For the text-containing cell, return its midpoint in [X, Y] coordinate format. 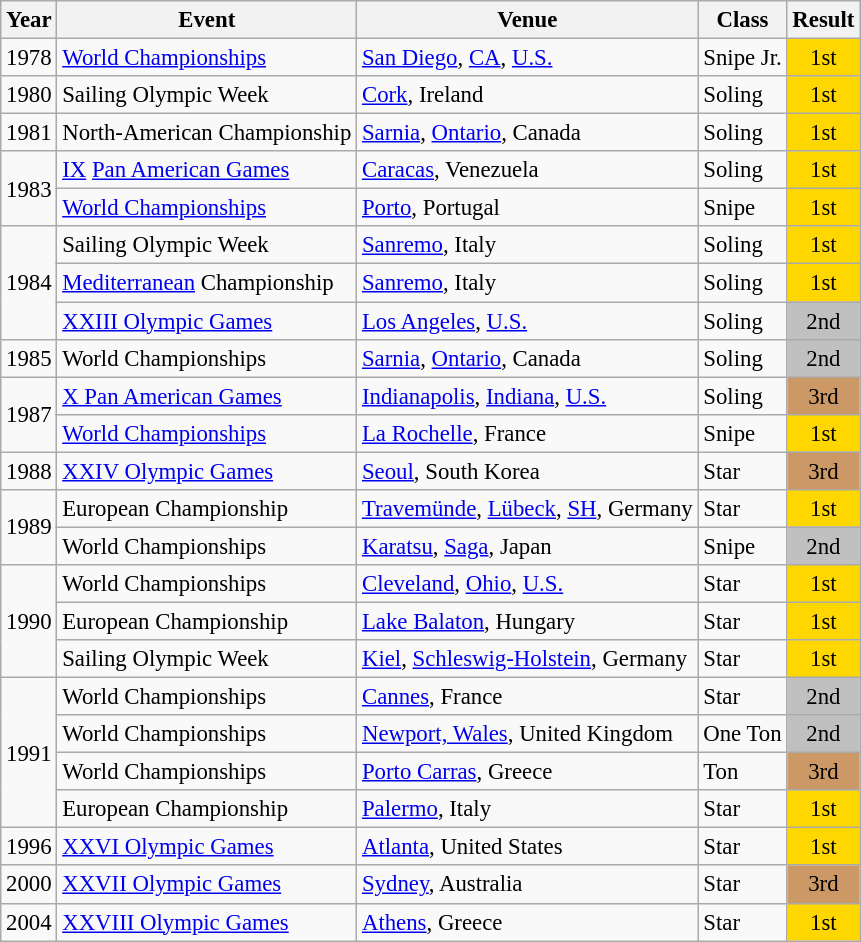
Cleveland, Ohio, U.S. [528, 584]
Event [207, 20]
1980 [29, 95]
1987 [29, 414]
Year [29, 20]
XXIV Olympic Games [207, 471]
IX Pan American Games [207, 170]
Kiel, Schleswig-Holstein, Germany [528, 659]
Cannes, France [528, 697]
1991 [29, 753]
Karatsu, Saga, Japan [528, 546]
1990 [29, 622]
XXVI Olympic Games [207, 847]
XXVII Olympic Games [207, 885]
1989 [29, 528]
X Pan American Games [207, 396]
San Diego, CA, U.S. [528, 58]
XXVIII Olympic Games [207, 922]
Indianapolis, Indiana, U.S. [528, 396]
Porto Carras, Greece [528, 772]
1983 [29, 188]
La Rochelle, France [528, 433]
Travemünde, Lübeck, SH, Germany [528, 509]
Ton [742, 772]
1985 [29, 358]
2000 [29, 885]
Atlanta, United States [528, 847]
Athens, Greece [528, 922]
XXIII Olympic Games [207, 321]
One Ton [742, 734]
Los Angeles, U.S. [528, 321]
Mediterranean Championship [207, 283]
1981 [29, 133]
Sydney, Australia [528, 885]
Seoul, South Korea [528, 471]
North-American Championship [207, 133]
1996 [29, 847]
2004 [29, 922]
Result [824, 20]
Newport, Wales, United Kingdom [528, 734]
1978 [29, 58]
Cork, Ireland [528, 95]
Lake Balaton, Hungary [528, 621]
Venue [528, 20]
1988 [29, 471]
1984 [29, 282]
Snipe Jr. [742, 58]
Class [742, 20]
Porto, Portugal [528, 208]
Palermo, Italy [528, 809]
Caracas, Venezuela [528, 170]
